Scan for the cell matching the given text and deliver its [x, y] coordinate at center. 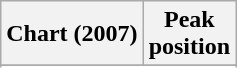
Chart (2007) [72, 34]
Peakposition [189, 34]
